From the cell containing the given text, extract its center point as (X, Y) coordinate. 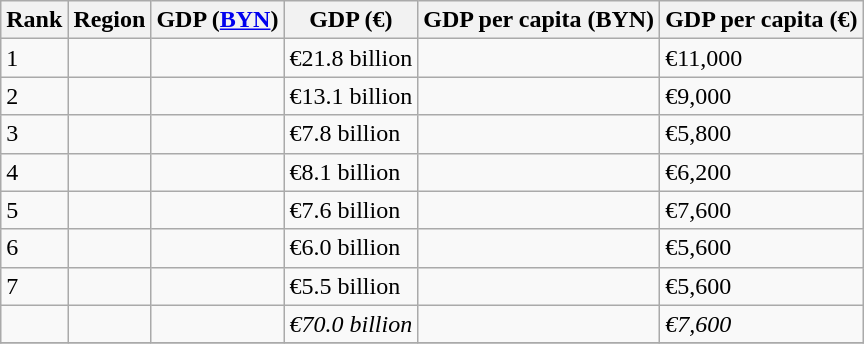
€7.6 billion (351, 210)
1 (34, 58)
€9,000 (762, 96)
€11,000 (762, 58)
Region (110, 20)
2 (34, 96)
€5,800 (762, 134)
4 (34, 172)
Rank (34, 20)
€8.1 billion (351, 172)
GDP (BYN) (218, 20)
GDP per capita (€) (762, 20)
7 (34, 286)
GDP (€) (351, 20)
€70.0 billion (351, 324)
€5.5 billion (351, 286)
€6.0 billion (351, 248)
€21.8 billion (351, 58)
€6,200 (762, 172)
6 (34, 248)
3 (34, 134)
€7.8 billion (351, 134)
5 (34, 210)
GDP per capita (BYN) (539, 20)
€13.1 billion (351, 96)
